Return the (x, y) coordinate for the center point of the cell that contains the specified text.  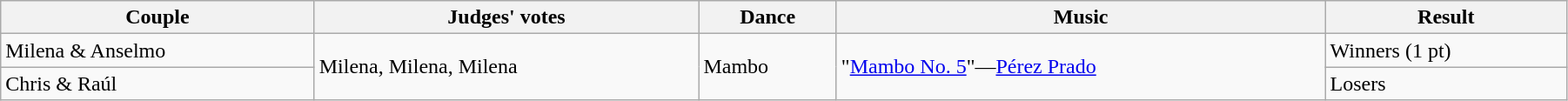
Music (1081, 17)
Result (1446, 17)
Milena & Anselmo (157, 50)
Winners (1 pt) (1446, 50)
Losers (1446, 84)
Dance (767, 17)
"Mambo No. 5"—Pérez Prado (1081, 67)
Couple (157, 17)
Chris & Raúl (157, 84)
Mambo (767, 67)
Milena, Milena, Milena (506, 67)
Judges' votes (506, 17)
